Locate the cell with the specified text and output its [x, y] center coordinate. 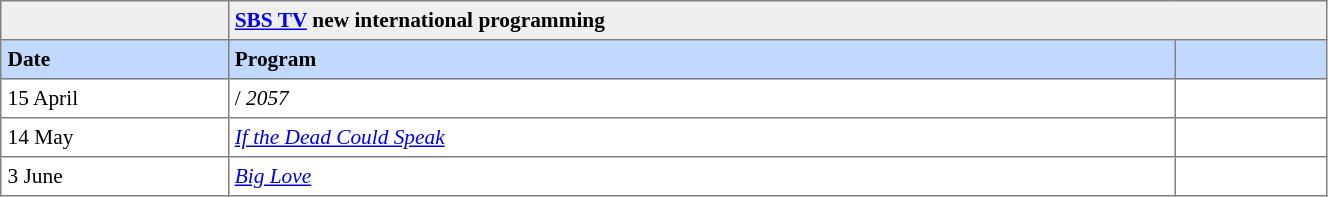
15 April [114, 98]
Big Love [702, 176]
SBS TV new international programming [777, 20]
14 May [114, 138]
If the Dead Could Speak [702, 138]
/ 2057 [702, 98]
3 June [114, 176]
Date [114, 60]
Program [702, 60]
